Pinpoint the cell where the given text exists, returning its [X, Y] midpoint coordinate. 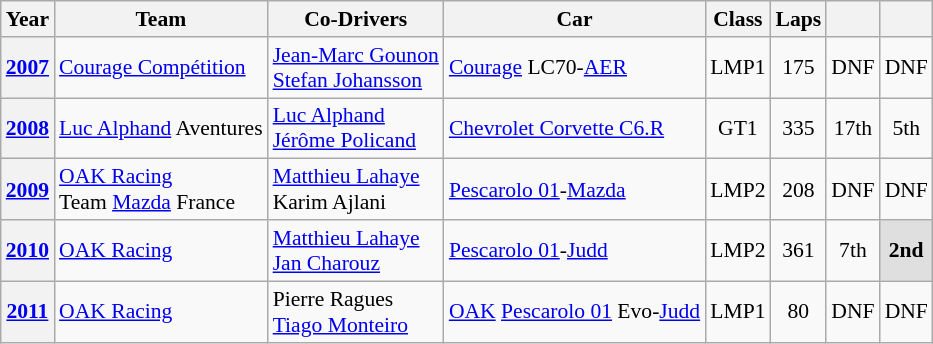
Co-Drivers [356, 19]
Year [28, 19]
361 [799, 250]
17th [852, 128]
Pescarolo 01-Mazda [574, 190]
Matthieu Lahaye Karim Ajlani [356, 190]
2011 [28, 312]
GT1 [738, 128]
Pierre Ragues Tiago Monteiro [356, 312]
Car [574, 19]
2008 [28, 128]
Courage LC70-AER [574, 68]
335 [799, 128]
Jean-Marc Gounon Stefan Johansson [356, 68]
Matthieu Lahaye Jan Charouz [356, 250]
Pescarolo 01-Judd [574, 250]
2010 [28, 250]
Team [161, 19]
Courage Compétition [161, 68]
Laps [799, 19]
175 [799, 68]
208 [799, 190]
2nd [906, 250]
80 [799, 312]
OAK Pescarolo 01 Evo-Judd [574, 312]
Class [738, 19]
Luc Alphand Jérôme Policand [356, 128]
2009 [28, 190]
Luc Alphand Aventures [161, 128]
OAK Racing Team Mazda France [161, 190]
7th [852, 250]
Chevrolet Corvette C6.R [574, 128]
5th [906, 128]
2007 [28, 68]
